Locate the cell with the specified text and output its [x, y] center coordinate. 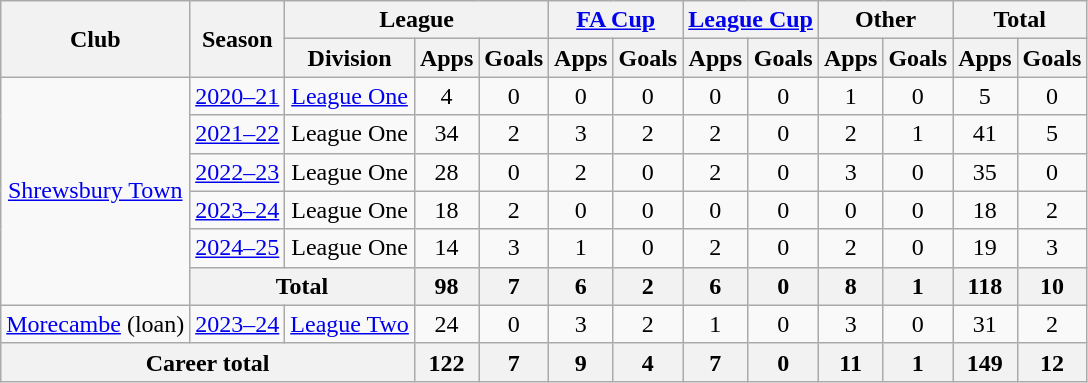
Shrewsbury Town [96, 191]
10 [1052, 286]
FA Cup [616, 20]
41 [985, 134]
12 [1052, 362]
149 [985, 362]
118 [985, 286]
31 [985, 324]
9 [581, 362]
League Cup [751, 20]
Other [885, 20]
Club [96, 39]
Career total [208, 362]
98 [446, 286]
League Two [350, 324]
2022–23 [238, 172]
19 [985, 248]
League [417, 20]
24 [446, 324]
34 [446, 134]
2020–21 [238, 96]
Division [350, 58]
2021–22 [238, 134]
28 [446, 172]
8 [850, 286]
Season [238, 39]
Morecambe (loan) [96, 324]
35 [985, 172]
11 [850, 362]
122 [446, 362]
14 [446, 248]
2024–25 [238, 248]
